Return the [X, Y] coordinate for the center point of the cell that contains the specified text.  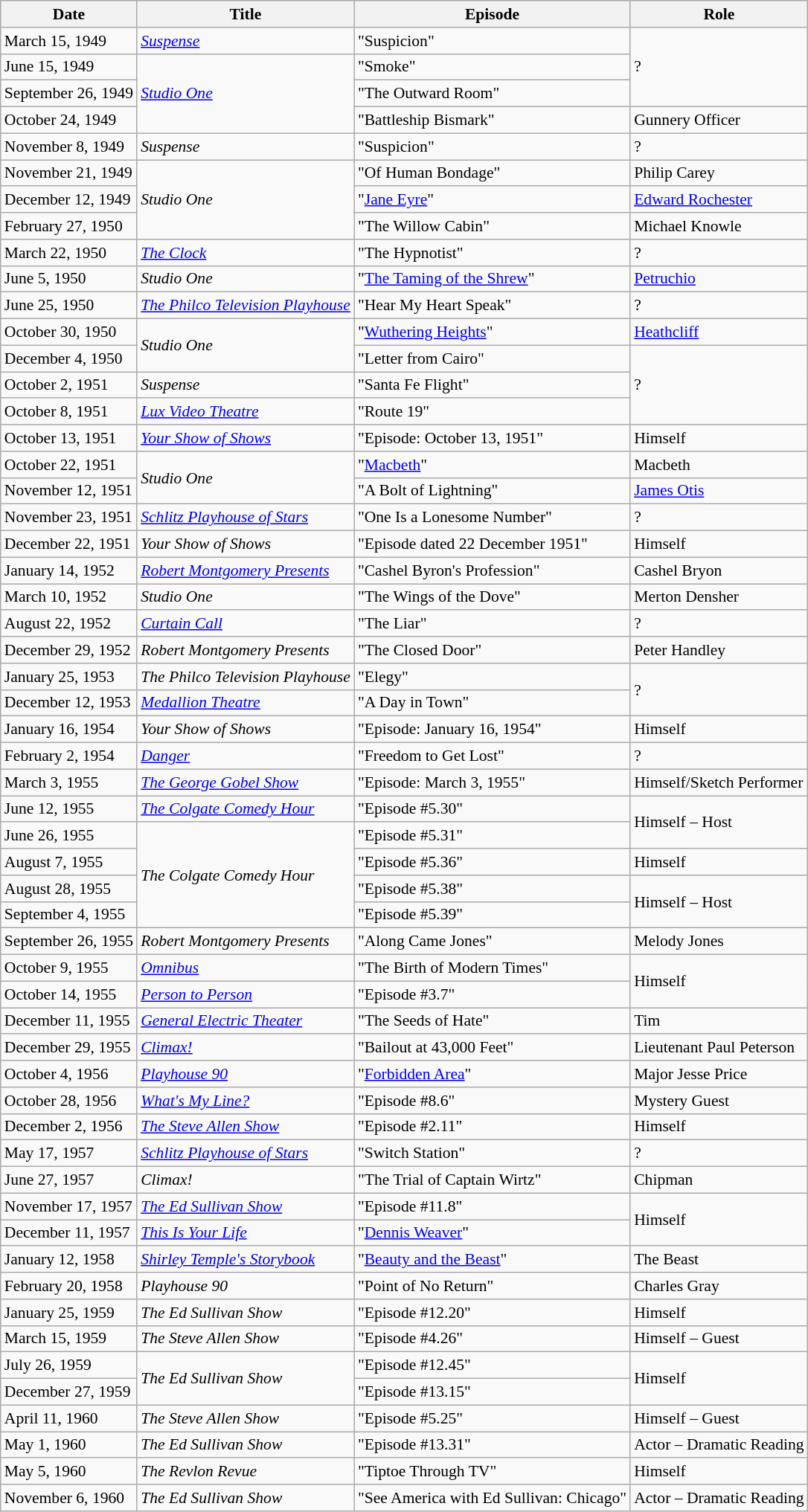
December 11, 1955 [68, 1021]
Gunnery Officer [719, 120]
"Episode #4.26" [493, 1339]
"Episode #13.31" [493, 1445]
Major Jesse Price [719, 1074]
"One Is a Lonesome Number" [493, 518]
June 25, 1950 [68, 306]
Macbeth [719, 465]
"The Seeds of Hate" [493, 1021]
"Macbeth" [493, 465]
December 29, 1955 [68, 1048]
Charles Gray [719, 1286]
November 8, 1949 [68, 147]
"Tiptoe Through TV" [493, 1472]
December 11, 1957 [68, 1233]
"Episode #12.20" [493, 1313]
"Episode #3.7" [493, 994]
January 25, 1959 [68, 1313]
Peter Handley [719, 650]
January 16, 1954 [68, 730]
"See America with Ed Sullivan: Chicago" [493, 1498]
Curtain Call [246, 624]
August 7, 1955 [68, 862]
"Episode #5.36" [493, 862]
Lieutenant Paul Peterson [719, 1048]
November 17, 1957 [68, 1206]
"Episode: January 16, 1954" [493, 730]
January 12, 1958 [68, 1260]
April 11, 1960 [68, 1418]
"Episode #12.45" [493, 1365]
"Episode #5.38" [493, 889]
"Episode: October 13, 1951" [493, 438]
Person to Person [246, 994]
January 14, 1952 [68, 570]
The Beast [719, 1260]
September 26, 1955 [68, 942]
"Bailout at 43,000 Feet" [493, 1048]
Mystery Guest [719, 1101]
"Point of No Return" [493, 1286]
The George Gobel Show [246, 782]
May 17, 1957 [68, 1154]
"The Birth of Modern Times" [493, 968]
"Episode #11.8" [493, 1206]
December 29, 1952 [68, 650]
"Freedom to Get Lost" [493, 756]
Omnibus [246, 968]
May 1, 1960 [68, 1445]
February 20, 1958 [68, 1286]
"Episode #5.31" [493, 836]
"Route 19" [493, 412]
"Santa Fe Flight" [493, 385]
Shirley Temple's Storybook [246, 1260]
October 8, 1951 [68, 412]
"Of Human Bondage" [493, 173]
"Switch Station" [493, 1154]
February 27, 1950 [68, 226]
January 25, 1953 [68, 677]
Role [719, 14]
"The Taming of the Shrew" [493, 279]
October 13, 1951 [68, 438]
"Beauty and the Beast" [493, 1260]
"Elegy" [493, 677]
March 10, 1952 [68, 597]
"Episode #5.30" [493, 809]
June 12, 1955 [68, 809]
December 4, 1950 [68, 358]
Medallion Theatre [246, 703]
"Wuthering Heights" [493, 332]
"Letter from Cairo" [493, 358]
October 24, 1949 [68, 120]
June 15, 1949 [68, 67]
Episode [493, 14]
November 6, 1960 [68, 1498]
December 2, 1956 [68, 1127]
This Is Your Life [246, 1233]
Melody Jones [719, 942]
"Episode #2.11" [493, 1127]
"Episode #5.25" [493, 1418]
Tim [719, 1021]
The Clock [246, 253]
"The Wings of the Dove" [493, 597]
Lux Video Theatre [246, 412]
November 21, 1949 [68, 173]
July 26, 1959 [68, 1365]
October 30, 1950 [68, 332]
Danger [246, 756]
September 26, 1949 [68, 94]
"The Hypnotist" [493, 253]
October 28, 1956 [68, 1101]
"Episode #13.15" [493, 1392]
"Battleship Bismark" [493, 120]
"Episode #5.39" [493, 915]
March 15, 1959 [68, 1339]
December 12, 1949 [68, 200]
Chipman [719, 1180]
Date [68, 14]
October 2, 1951 [68, 385]
"Smoke" [493, 67]
"Hear My Heart Speak" [493, 306]
December 27, 1959 [68, 1392]
August 28, 1955 [68, 889]
December 22, 1951 [68, 544]
"Episode #8.6" [493, 1101]
"The Trial of Captain Wirtz" [493, 1180]
November 12, 1951 [68, 491]
Cashel Bryon [719, 570]
What's My Line? [246, 1101]
June 26, 1955 [68, 836]
June 27, 1957 [68, 1180]
"The Willow Cabin" [493, 226]
May 5, 1960 [68, 1472]
February 2, 1954 [68, 756]
Heathcliff [719, 332]
October 22, 1951 [68, 465]
December 12, 1953 [68, 703]
March 15, 1949 [68, 41]
"The Outward Room" [493, 94]
Merton Densher [719, 597]
"The Closed Door" [493, 650]
"Cashel Byron's Profession" [493, 570]
"Forbidden Area" [493, 1074]
March 3, 1955 [68, 782]
"Dennis Weaver" [493, 1233]
General Electric Theater [246, 1021]
October 4, 1956 [68, 1074]
March 22, 1950 [68, 253]
June 5, 1950 [68, 279]
Himself/Sketch Performer [719, 782]
"A Day in Town" [493, 703]
September 4, 1955 [68, 915]
October 9, 1955 [68, 968]
Petruchio [719, 279]
"A Bolt of Lightning" [493, 491]
James Otis [719, 491]
Philip Carey [719, 173]
Edward Rochester [719, 200]
"Episode dated 22 December 1951" [493, 544]
"The Liar" [493, 624]
Title [246, 14]
"Episode: March 3, 1955" [493, 782]
The Revlon Revue [246, 1472]
November 23, 1951 [68, 518]
Michael Knowle [719, 226]
August 22, 1952 [68, 624]
"Along Came Jones" [493, 942]
"Jane Eyre" [493, 200]
October 14, 1955 [68, 994]
